Return (X, Y) of the center of cell containing provided text 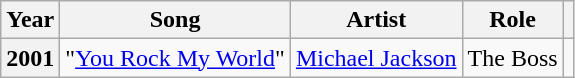
"You Rock My World" (176, 58)
Year (30, 20)
The Boss (512, 58)
Song (176, 20)
Artist (376, 20)
2001 (30, 58)
Michael Jackson (376, 58)
Role (512, 20)
